Return [x, y] of the center of cell containing provided text 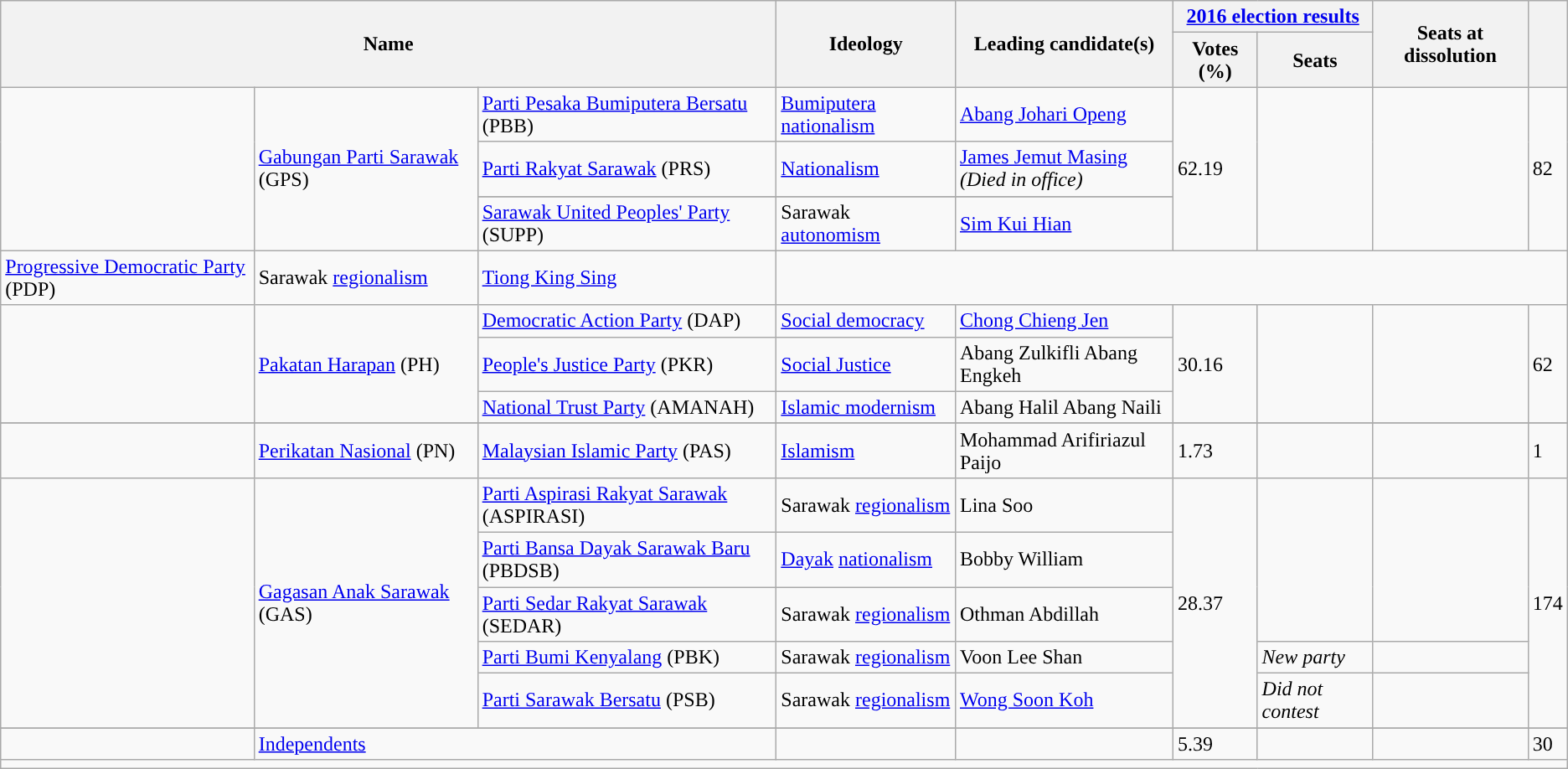
Abang Zulkifli Abang Engkeh [1064, 364]
Parti Aspirasi Rakyat Sarawak (ASPIRASI) [627, 504]
62.19 [1215, 169]
Nationalism [866, 169]
Parti Rakyat Sarawak (PRS) [627, 169]
Ideology [866, 44]
Bobby William [1064, 560]
Seats [1315, 60]
Sarawak United Peoples' Party (SUPP) [627, 223]
Abang Halil Abang Naili [1064, 407]
Dayak nationalism [866, 560]
Gabungan Parti Sarawak (GPS) [365, 169]
Parti Bansa Dayak Sarawak Baru (PBDSB) [627, 560]
1.73 [1215, 451]
Pakatan Harapan (PH) [365, 364]
Chong Chieng Jen [1064, 321]
James Jemut Masing(Died in office) [1064, 169]
62 [1548, 364]
174 [1548, 602]
Perikatan Nasional (PN) [365, 451]
Parti Sedar Rakyat Sarawak (SEDAR) [627, 613]
5.39 [1215, 744]
Democratic Action Party (DAP) [627, 321]
Parti Bumi Kenyalang (PBK) [627, 658]
Othman Abdillah [1064, 613]
Malaysian Islamic Party (PAS) [627, 451]
Bumiputera nationalism [866, 114]
Islamic modernism [866, 407]
82 [1548, 169]
2016 election results [1273, 17]
Did not contest [1315, 700]
Lina Soo [1064, 504]
Sim Kui Hian [1064, 223]
30 [1548, 744]
Social Justice [866, 364]
National Trust Party (AMANAH) [627, 407]
Name [389, 44]
Votes (%) [1215, 60]
Social democracy [866, 321]
Parti Pesaka Bumiputera Bersatu (PBB) [627, 114]
Islamism [866, 451]
Independents [515, 744]
Abang Johari Openg [1064, 114]
Parti Sarawak Bersatu (PSB) [627, 700]
Tiong King Sing [627, 278]
Voon Lee Shan [1064, 658]
Progressive Democratic Party (PDP) [127, 278]
28.37 [1215, 602]
Sarawak autonomism [866, 223]
1 [1548, 451]
Mohammad Arifiriazul Paijo [1064, 451]
New party [1315, 658]
People's Justice Party (PKR) [627, 364]
Wong Soon Koh [1064, 700]
Leading candidate(s) [1064, 44]
30.16 [1215, 364]
Gagasan Anak Sarawak (GAS) [365, 602]
Seats at dissolution [1451, 44]
